Scan for the cell matching the given text and deliver its (X, Y) coordinate at center. 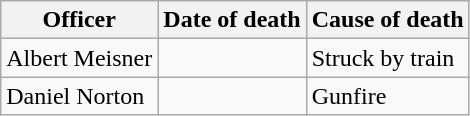
Date of death (232, 20)
Albert Meisner (80, 58)
Struck by train (388, 58)
Officer (80, 20)
Gunfire (388, 96)
Daniel Norton (80, 96)
Cause of death (388, 20)
